Capture the cell that displays the provided text and extract its (X, Y) central coordinate. 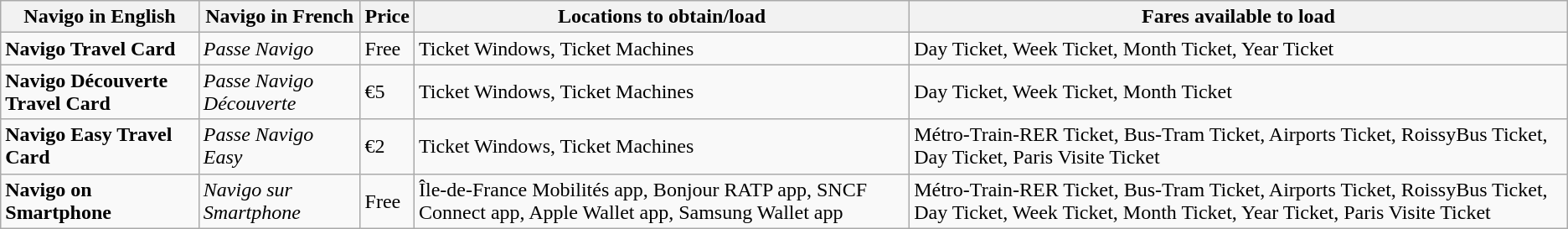
Locations to obtain/load (662, 17)
Île-de-France Mobilités app, Bonjour RATP app, SNCF Connect app, Apple Wallet app, Samsung Wallet app (662, 201)
Day Ticket, Week Ticket, Month Ticket, Year Ticket (1239, 49)
Navigo Easy Travel Card (101, 146)
€5 (387, 92)
Price (387, 17)
Passe Navigo Découverte (280, 92)
Navigo Travel Card (101, 49)
Passe Navigo Easy (280, 146)
Navigo sur Smartphone (280, 201)
Passe Navigo (280, 49)
Navigo in English (101, 17)
Navigo in French (280, 17)
Métro-Train-RER Ticket, Bus-Tram Ticket, Airports Ticket, RoissyBus Ticket, Day Ticket, Paris Visite Ticket (1239, 146)
€2 (387, 146)
Day Ticket, Week Ticket, Month Ticket (1239, 92)
Fares available to load (1239, 17)
Métro-Train-RER Ticket, Bus-Tram Ticket, Airports Ticket, RoissyBus Ticket, Day Ticket, Week Ticket, Month Ticket, Year Ticket, Paris Visite Ticket (1239, 201)
Navigo Découverte Travel Card (101, 92)
Navigo on Smartphone (101, 201)
